Search for the cell housing the specified text and yield its (X, Y) center coordinate. 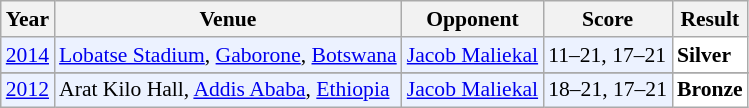
Opponent (472, 19)
Year (28, 19)
Venue (228, 19)
Lobatse Stadium, Gaborone, Botswana (228, 55)
Result (710, 19)
Silver (710, 55)
2012 (28, 90)
Bronze (710, 90)
11–21, 17–21 (608, 55)
Score (608, 19)
Arat Kilo Hall, Addis Ababa, Ethiopia (228, 90)
18–21, 17–21 (608, 90)
2014 (28, 55)
